Find where the given text appears and provide that cell's center as (x, y) coordinate. 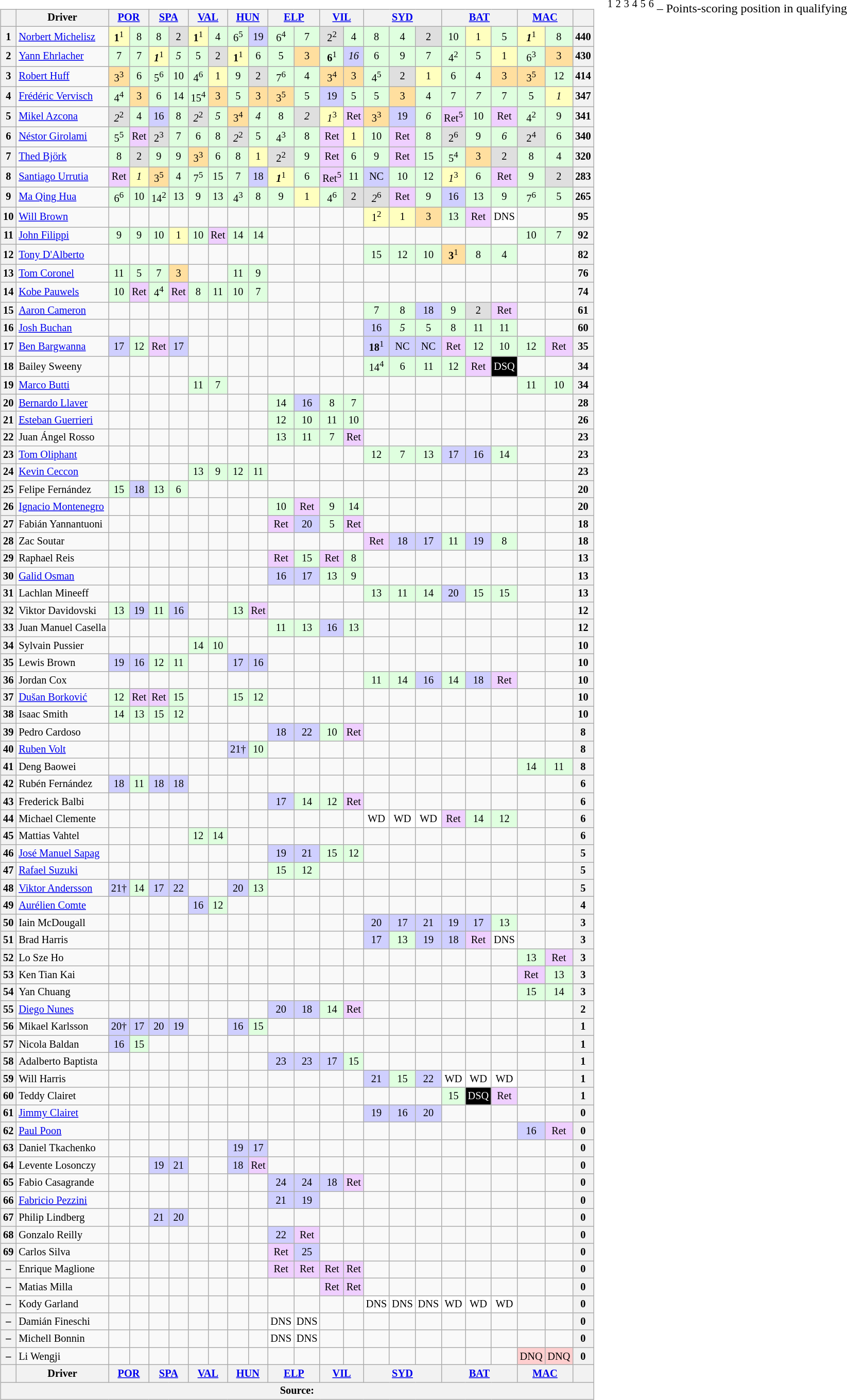
Pedro Cardoso (62, 732)
Brad Harris (62, 940)
Mattias Vahtel (62, 836)
Néstor Girolami (62, 137)
144 (376, 367)
265 (583, 197)
414 (583, 76)
Kody Garland (62, 1304)
41 (8, 767)
37 (8, 697)
Raphael Reis (62, 559)
Damián Fineschi (62, 1322)
Deng Baowei (62, 767)
Li Wengji (62, 1356)
430 (583, 57)
Juan Manuel Casella (62, 628)
Carlos Silva (62, 1252)
Aaron Cameron (62, 311)
Lewis Brown (62, 663)
59 (8, 1079)
Isaac Smith (62, 715)
440 (583, 36)
27 (8, 524)
Mikel Azcona (62, 116)
67 (8, 1218)
Lo Sze Ho (62, 958)
Ben Bargwanna (62, 346)
30 (8, 576)
Daniel Tkachenko (62, 1148)
74 (583, 292)
Paul Poon (62, 1131)
320 (583, 157)
Enrique Maglione (62, 1270)
Gonzalo Reilly (62, 1235)
Ruben Volt (62, 749)
58 (8, 1062)
Mikael Karlsson (62, 1027)
48 (8, 888)
Frédéric Vervisch (62, 97)
69 (8, 1252)
Thed Björk (62, 157)
Josh Buchan (62, 328)
32 (8, 611)
Santiago Urrutia (62, 177)
Galid Osman (62, 576)
47 (8, 871)
Diego Nunes (62, 1010)
Fabricio Pezzini (62, 1200)
82 (583, 254)
Michael Clemente (62, 819)
341 (583, 116)
49 (8, 906)
Will Harris (62, 1079)
Adalberto Baptista (62, 1062)
53 (8, 975)
50 (8, 923)
Robert Huff (62, 76)
Frederick Balbi (62, 801)
Dušan Borković (62, 697)
Tony D'Alberto (62, 254)
154 (199, 97)
Sylvain Pussier (62, 645)
Viktor Andersson (62, 888)
36 (8, 680)
142 (159, 197)
Ken Tian Kai (62, 975)
John Filippi (62, 236)
Rafael Suzuki (62, 871)
92 (583, 236)
Teddy Clairet (62, 1096)
Tom Coronel (62, 273)
Viktor Davidovski (62, 611)
Jimmy Clairet (62, 1114)
340 (583, 137)
Source: (297, 1391)
Michell Bonnin (62, 1339)
Jordan Cox (62, 680)
Matias Milla (62, 1287)
Kevin Ceccon (62, 472)
Philip Lindberg (62, 1218)
Aurélien Comte (62, 906)
181 (376, 346)
Ignacio Montenegro (62, 507)
Zac Soutar (62, 541)
347 (583, 97)
75 (199, 177)
51 (8, 940)
Marco Butti (62, 385)
Rubén Fernández (62, 784)
52 (8, 958)
Norbert Michelisz (62, 36)
283 (583, 177)
62 (8, 1131)
40 (8, 749)
José Manuel Sapag (62, 853)
Bernardo Llaver (62, 403)
Tom Oliphant (62, 455)
57 (8, 1044)
Yan Chuang (62, 992)
Fabián Yannantuoni (62, 524)
Yann Ehrlacher (62, 57)
Iain McDougall (62, 923)
Juan Ángel Rosso (62, 437)
Will Brown (62, 217)
95 (583, 217)
Esteban Guerrieri (62, 420)
20† (119, 1027)
29 (8, 559)
Lachlan Mineeff (62, 593)
Bailey Sweeny (62, 367)
Felipe Fernández (62, 489)
Nicola Baldan (62, 1044)
39 (8, 732)
38 (8, 715)
Levente Losonczy (62, 1166)
Ma Qing Hua (62, 197)
Fabio Casagrande (62, 1183)
68 (8, 1235)
Kobe Pauwels (62, 292)
